Locate the cell with the specified text and output its (X, Y) center coordinate. 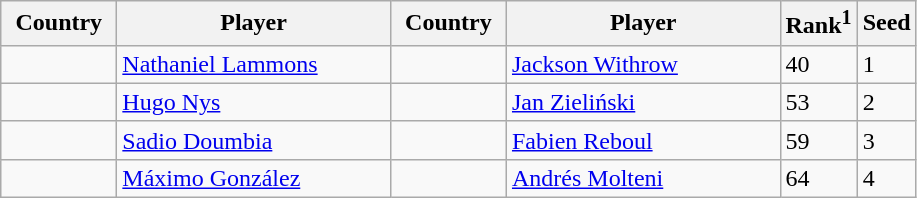
2 (886, 102)
64 (818, 178)
3 (886, 140)
Seed (886, 24)
Jackson Withrow (643, 64)
Rank1 (818, 24)
Jan Zieliński (643, 102)
Nathaniel Lammons (254, 64)
Sadio Doumbia (254, 140)
1 (886, 64)
Hugo Nys (254, 102)
59 (818, 140)
40 (818, 64)
Fabien Reboul (643, 140)
Andrés Molteni (643, 178)
53 (818, 102)
Máximo González (254, 178)
4 (886, 178)
